Identify which cell holds the provided text, then report its [X, Y] central coordinate. 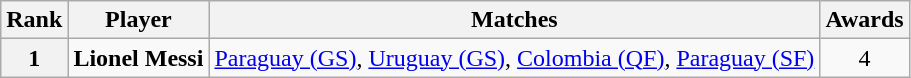
Player [138, 20]
Awards [864, 20]
Rank [34, 20]
Matches [514, 20]
Paraguay (GS), Uruguay (GS), Colombia (QF), Paraguay (SF) [514, 58]
1 [34, 58]
Lionel Messi [138, 58]
4 [864, 58]
